Locate the cell with the specified text and output its (X, Y) center coordinate. 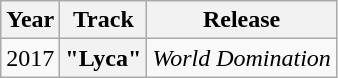
World Domination (242, 58)
2017 (30, 58)
Release (242, 20)
Year (30, 20)
"Lyca" (104, 58)
Track (104, 20)
